For the text-containing cell, return its midpoint in [x, y] coordinate format. 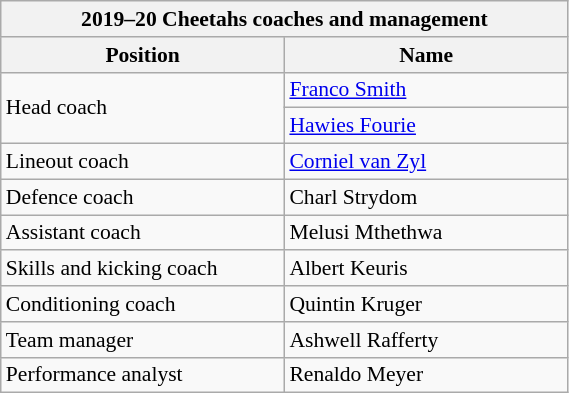
Team manager [143, 340]
2019–20 Cheetahs coaches and management [284, 19]
Head coach [143, 108]
Franco Smith [426, 90]
Lineout coach [143, 162]
Performance analyst [143, 375]
Melusi Mthethwa [426, 233]
Renaldo Meyer [426, 375]
Defence coach [143, 197]
Hawies Fourie [426, 126]
Skills and kicking coach [143, 269]
Assistant coach [143, 233]
Position [143, 55]
Albert Keuris [426, 269]
Quintin Kruger [426, 304]
Conditioning coach [143, 304]
Name [426, 55]
Ashwell Rafferty [426, 340]
Corniel van Zyl [426, 162]
Charl Strydom [426, 197]
